Find where the given text appears and provide that cell's center as [x, y] coordinate. 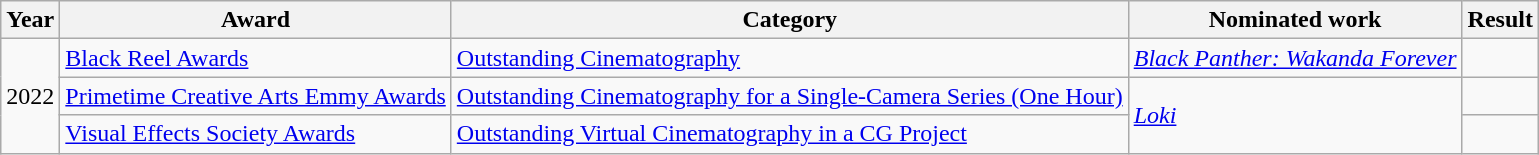
Primetime Creative Arts Emmy Awards [256, 96]
Year [30, 20]
Black Reel Awards [256, 58]
Category [790, 20]
Outstanding Cinematography for a Single-Camera Series (One Hour) [790, 96]
Black Panther: Wakanda Forever [1295, 58]
Nominated work [1295, 20]
Outstanding Cinematography [790, 58]
Award [256, 20]
Loki [1295, 115]
Visual Effects Society Awards [256, 134]
Outstanding Virtual Cinematography in a CG Project [790, 134]
2022 [30, 96]
Result [1500, 20]
